Identify which cell holds the provided text, then report its (X, Y) central coordinate. 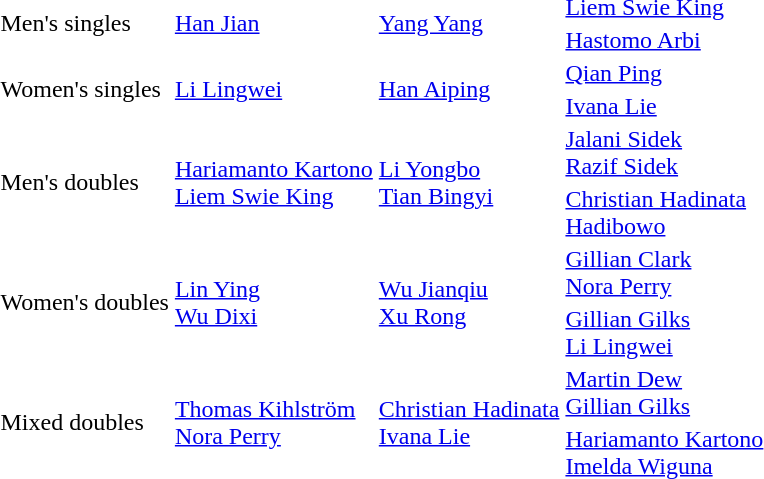
Han Aiping (469, 90)
Li Lingwei (274, 90)
Lin Ying Wu Dixi (274, 302)
Hariamanto Kartono Liem Swie King (274, 182)
Li Yongbo Tian Bingyi (469, 182)
Wu Jianqiu Xu Rong (469, 302)
